Return the (x, y) coordinate for the center point of the cell that contains the specified text.  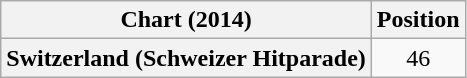
Chart (2014) (186, 20)
Switzerland (Schweizer Hitparade) (186, 58)
46 (418, 58)
Position (418, 20)
